Pinpoint the cell where the given text exists, returning its (X, Y) midpoint coordinate. 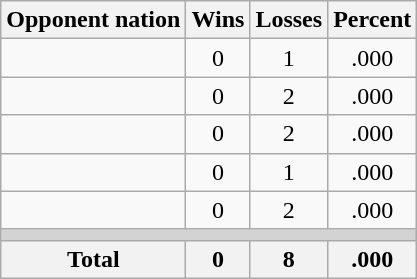
Losses (289, 20)
8 (289, 259)
Total (94, 259)
Opponent nation (94, 20)
Wins (218, 20)
Percent (372, 20)
